Extract the (x, y) coordinate from the center of the cell holding the provided text.  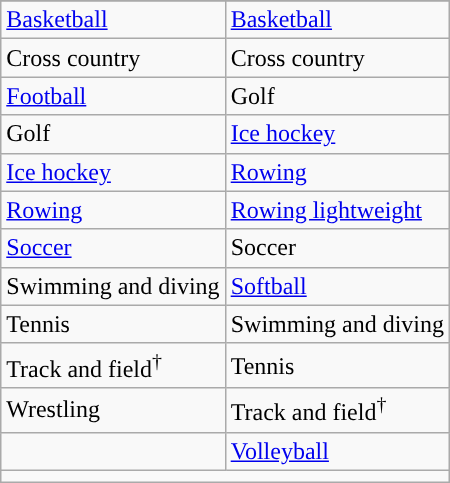
Volleyball (337, 451)
Football (113, 96)
Wrestling (113, 410)
Rowing lightweight (337, 210)
Softball (337, 286)
